Return the (x, y) coordinate for the center point of the cell that contains the specified text.  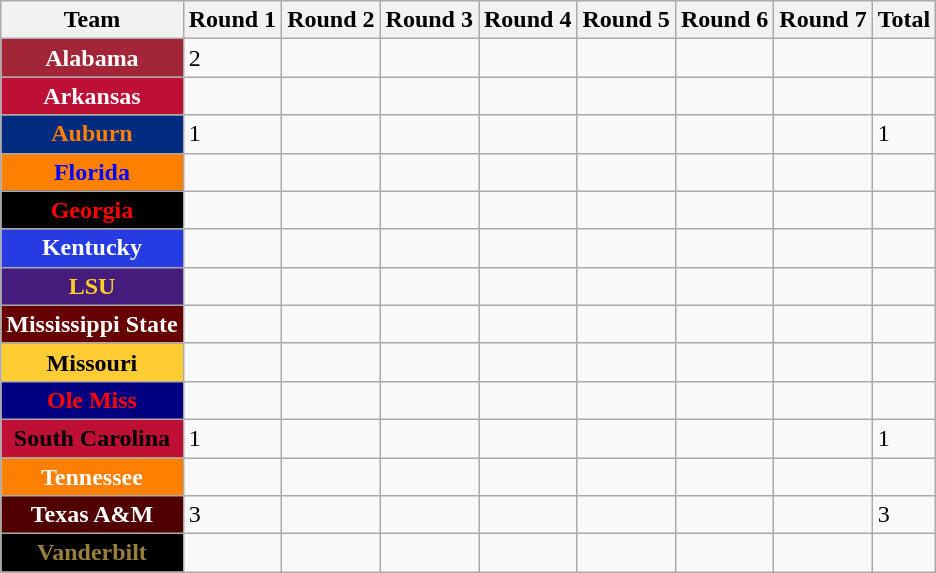
Round 6 (724, 20)
Georgia (92, 210)
Texas A&M (92, 515)
Round 1 (232, 20)
Mississippi State (92, 324)
South Carolina (92, 438)
Missouri (92, 362)
Florida (92, 172)
Team (92, 20)
Tennessee (92, 477)
2 (232, 58)
Alabama (92, 58)
Arkansas (92, 96)
Round 4 (527, 20)
Vanderbilt (92, 553)
Ole Miss (92, 400)
Total (904, 20)
Round 7 (823, 20)
Kentucky (92, 248)
Round 5 (626, 20)
Round 2 (331, 20)
LSU (92, 286)
Auburn (92, 134)
Round 3 (429, 20)
